Pinpoint the cell where the given text exists, returning its (X, Y) midpoint coordinate. 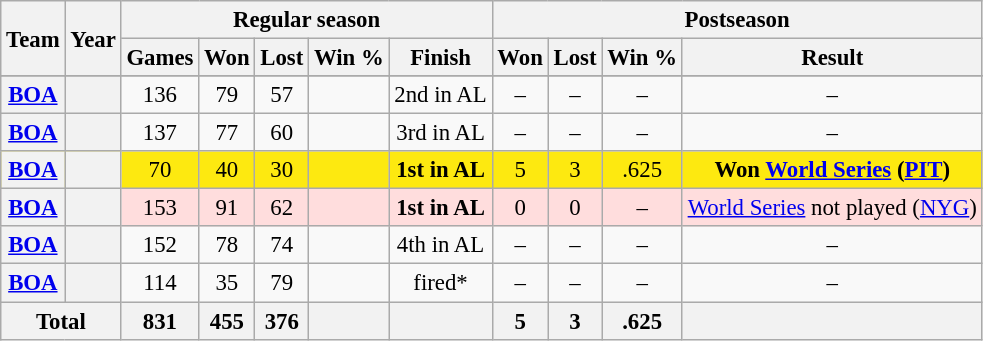
114 (160, 283)
91 (227, 208)
74 (282, 245)
Year (93, 38)
Regular season (306, 20)
153 (160, 208)
Result (832, 58)
Postseason (737, 20)
77 (227, 133)
30 (282, 170)
Team (33, 38)
3rd in AL (440, 133)
fired* (440, 283)
4th in AL (440, 245)
70 (160, 170)
Finish (440, 58)
60 (282, 133)
831 (160, 321)
2nd in AL (440, 95)
57 (282, 95)
Games (160, 58)
35 (227, 283)
376 (282, 321)
455 (227, 321)
136 (160, 95)
40 (227, 170)
137 (160, 133)
Total (61, 321)
78 (227, 245)
62 (282, 208)
Won World Series (PIT) (832, 170)
World Series not played (NYG) (832, 208)
152 (160, 245)
